Determine the [x, y] coordinate at the center of the cell enclosing the given text.  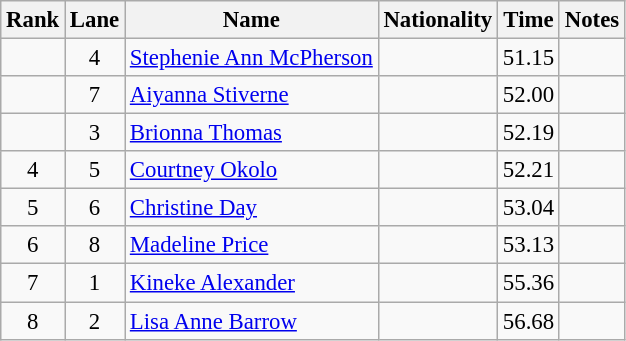
Madeline Price [252, 245]
Kineke Alexander [252, 283]
Lane [95, 20]
53.04 [529, 208]
1 [95, 283]
Courtney Okolo [252, 170]
3 [95, 133]
Nationality [438, 20]
51.15 [529, 58]
52.19 [529, 133]
Christine Day [252, 208]
Aiyanna Stiverne [252, 95]
Name [252, 20]
Notes [592, 20]
Time [529, 20]
55.36 [529, 283]
2 [95, 321]
56.68 [529, 321]
Lisa Anne Barrow [252, 321]
52.21 [529, 170]
53.13 [529, 245]
52.00 [529, 95]
Rank [33, 20]
Brionna Thomas [252, 133]
Stephenie Ann McPherson [252, 58]
